Scan for the cell matching the given text and deliver its (X, Y) coordinate at center. 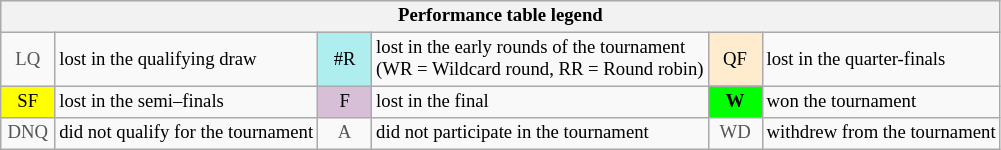
withdrew from the tournament (881, 134)
F (345, 102)
QF (735, 60)
did not qualify for the tournament (186, 134)
WD (735, 134)
Performance table legend (500, 16)
lost in the semi–finals (186, 102)
lost in the qualifying draw (186, 60)
did not participate in the tournament (540, 134)
DNQ (28, 134)
SF (28, 102)
lost in the final (540, 102)
lost in the early rounds of the tournament(WR = Wildcard round, RR = Round robin) (540, 60)
lost in the quarter-finals (881, 60)
won the tournament (881, 102)
A (345, 134)
W (735, 102)
#R (345, 60)
LQ (28, 60)
